Pinpoint the cell where the given text exists, returning its (X, Y) midpoint coordinate. 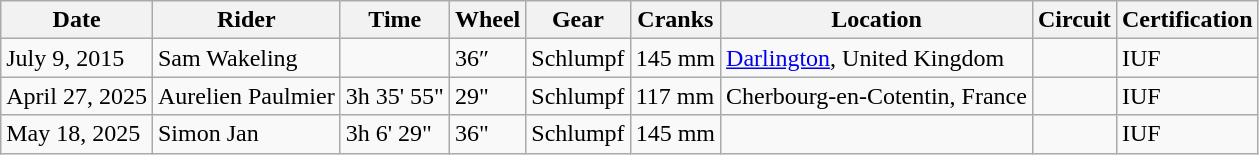
Certification (1187, 20)
Gear (578, 20)
36" (487, 134)
117 mm (675, 96)
Darlington, United Kingdom (877, 58)
Circuit (1074, 20)
April 27, 2025 (77, 96)
May 18, 2025 (77, 134)
Time (394, 20)
Location (877, 20)
Rider (246, 20)
Simon Jan (246, 134)
36″ (487, 58)
Aurelien Paulmier (246, 96)
July 9, 2015 (77, 58)
Sam Wakeling (246, 58)
Date (77, 20)
Cranks (675, 20)
3h 6' 29" (394, 134)
Cherbourg-en-Cotentin, France (877, 96)
Wheel (487, 20)
3h 35' 55" (394, 96)
29" (487, 96)
